Determine the [x, y] coordinate at the center of the cell enclosing the given text.  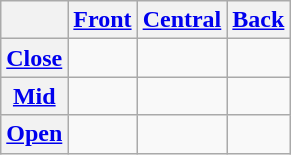
Close [34, 58]
Central [182, 20]
Open [34, 134]
Front [102, 20]
Back [258, 20]
Mid [34, 96]
